Search for the cell housing the specified text and yield its [x, y] center coordinate. 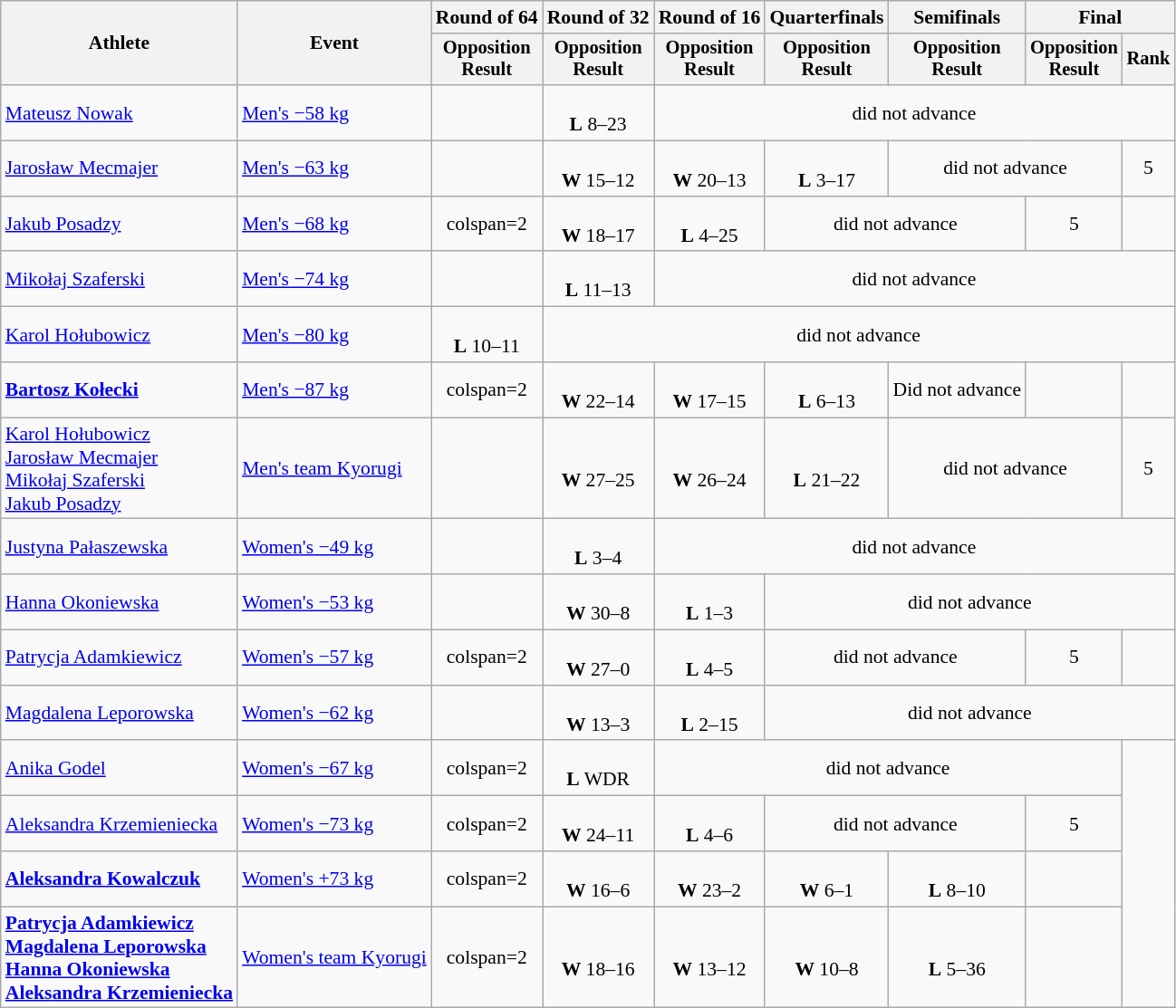
L 3–4 [598, 547]
L 1–3 [710, 601]
W 18–17 [598, 225]
L WDR [598, 768]
Rank [1149, 60]
Semifinals [957, 17]
Aleksandra Kowalczuk [120, 878]
Women's −57 kg [334, 658]
Men's −80 kg [334, 335]
Round of 32 [598, 17]
Men's −87 kg [334, 389]
W 23–2 [710, 878]
W 27–0 [598, 658]
L 8–10 [957, 878]
Women's −53 kg [334, 601]
L 5–36 [957, 957]
Karol Hołubowicz [120, 335]
W 24–11 [598, 824]
W 22–14 [598, 389]
Patrycja Adamkiewicz [120, 658]
Mateusz Nowak [120, 112]
Round of 64 [487, 17]
W 13–12 [710, 957]
Event [334, 43]
Women's team Kyorugi [334, 957]
L 8–23 [598, 112]
Aleksandra Krzemieniecka [120, 824]
Men's team Kyorugi [334, 468]
Women's −62 kg [334, 714]
W 10–8 [826, 957]
L 4–6 [710, 824]
W 6–1 [826, 878]
Men's −58 kg [334, 112]
Athlete [120, 43]
Men's −68 kg [334, 225]
Justyna Pałaszewska [120, 547]
W 20–13 [710, 168]
Round of 16 [710, 17]
L 2–15 [710, 714]
L 4–5 [710, 658]
Women's −49 kg [334, 547]
W 16–6 [598, 878]
Final [1100, 17]
Men's −74 kg [334, 279]
Women's +73 kg [334, 878]
W 27–25 [598, 468]
L 10–11 [487, 335]
W 18–16 [598, 957]
L 6–13 [826, 389]
W 15–12 [598, 168]
Magdalena Leporowska [120, 714]
Jarosław Mecmajer [120, 168]
Hanna Okoniewska [120, 601]
Women's −67 kg [334, 768]
W 30–8 [598, 601]
Patrycja AdamkiewiczMagdalena LeporowskaHanna OkoniewskaAleksandra Krzemieniecka [120, 957]
W 13–3 [598, 714]
Jakub Posadzy [120, 225]
Bartosz Kołecki [120, 389]
L 21–22 [826, 468]
Karol HołubowiczJarosław MecmajerMikołaj SzaferskiJakub Posadzy [120, 468]
L 11–13 [598, 279]
Quarterfinals [826, 17]
W 26–24 [710, 468]
W 17–15 [710, 389]
Mikołaj Szaferski [120, 279]
Anika Godel [120, 768]
L 4–25 [710, 225]
Women's −73 kg [334, 824]
Did not advance [957, 389]
Men's −63 kg [334, 168]
L 3–17 [826, 168]
